For the text-containing cell, return its midpoint in [X, Y] coordinate format. 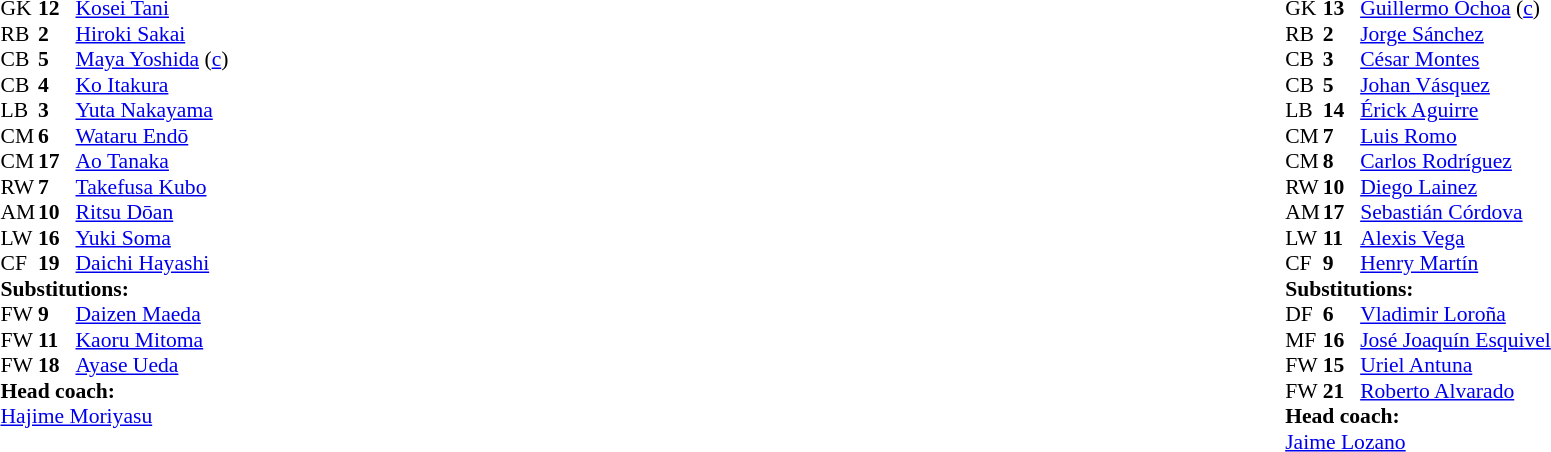
Ko Itakura [152, 85]
Ritsu Dōan [152, 213]
Daichi Hayashi [152, 263]
Uriel Antuna [1456, 365]
Daizen Maeda [152, 315]
8 [1342, 161]
Johan Vásquez [1456, 85]
Jorge Sánchez [1456, 34]
15 [1342, 365]
Hajime Moriyasu [114, 417]
Yuki Soma [152, 238]
Yuta Nakayama [152, 111]
Carlos Rodríguez [1456, 161]
Maya Yoshida (c) [152, 59]
14 [1342, 111]
Hiroki Sakai [152, 34]
Diego Lainez [1456, 187]
Sebastián Córdova [1456, 213]
Vladimir Loroña [1456, 315]
4 [57, 85]
Wataru Endō [152, 136]
Henry Martín [1456, 263]
César Montes [1456, 59]
Roberto Alvarado [1456, 391]
DF [1304, 315]
MF [1304, 340]
Ayase Ueda [152, 365]
Alexis Vega [1456, 238]
Érick Aguirre [1456, 111]
Kaoru Mitoma [152, 340]
21 [1342, 391]
Ao Tanaka [152, 161]
18 [57, 365]
19 [57, 263]
Luis Romo [1456, 136]
Takefusa Kubo [152, 187]
José Joaquín Esquivel [1456, 340]
